From the cell containing the given text, extract its center point as (x, y) coordinate. 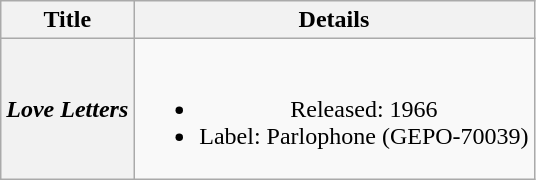
Love Letters (68, 109)
Details (334, 20)
Released: 1966Label: Parlophone (GEPO-70039) (334, 109)
Title (68, 20)
